Search for the cell housing the specified text and yield its (x, y) center coordinate. 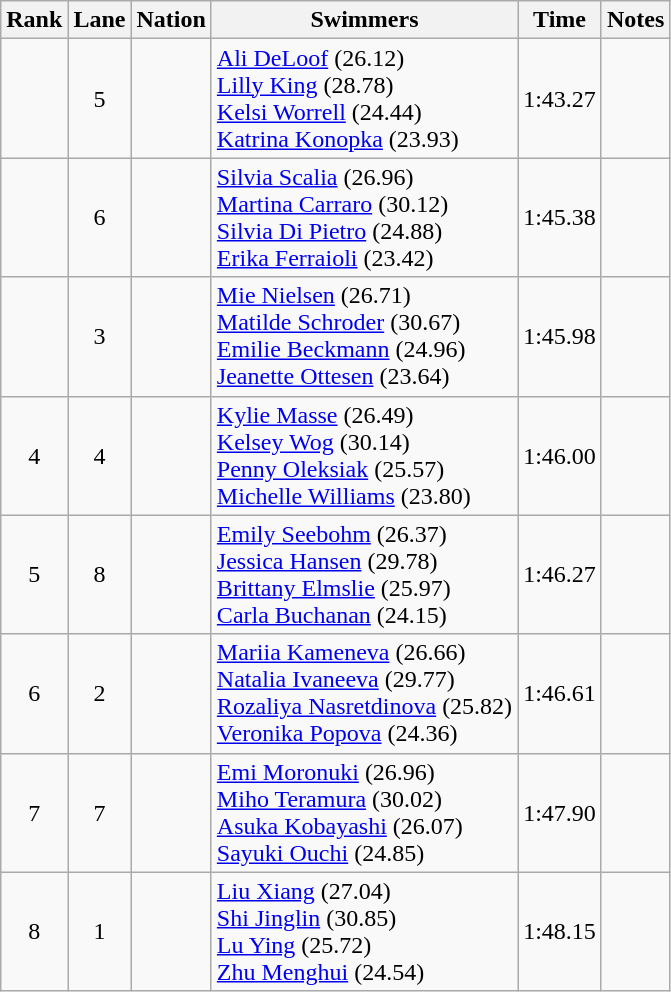
Ali DeLoof (26.12)Lilly King (28.78)Kelsi Worrell (24.44)Katrina Konopka (23.93) (364, 98)
2 (100, 694)
1:48.15 (560, 932)
1:46.61 (560, 694)
Time (560, 20)
3 (100, 336)
Lane (100, 20)
Notes (635, 20)
1 (100, 932)
1:47.90 (560, 812)
Liu Xiang (27.04)Shi Jinglin (30.85)Lu Ying (25.72)Zhu Menghui (24.54) (364, 932)
1:43.27 (560, 98)
Rank (34, 20)
1:45.38 (560, 218)
Silvia Scalia (26.96)Martina Carraro (30.12)Silvia Di Pietro (24.88)Erika Ferraioli (23.42) (364, 218)
Emily Seebohm (26.37)Jessica Hansen (29.78)Brittany Elmslie (25.97)Carla Buchanan (24.15) (364, 574)
1:46.27 (560, 574)
Kylie Masse (26.49)Kelsey Wog (30.14)Penny Oleksiak (25.57)Michelle Williams (23.80) (364, 456)
Emi Moronuki (26.96)Miho Teramura (30.02)Asuka Kobayashi (26.07)Sayuki Ouchi (24.85) (364, 812)
1:45.98 (560, 336)
Swimmers (364, 20)
Mariia Kameneva (26.66)Natalia Ivaneeva (29.77)Rozaliya Nasretdinova (25.82)Veronika Popova (24.36) (364, 694)
Mie Nielsen (26.71)Matilde Schroder (30.67)Emilie Beckmann (24.96)Jeanette Ottesen (23.64) (364, 336)
1:46.00 (560, 456)
Nation (171, 20)
